Return (X, Y) of the center of cell containing provided text 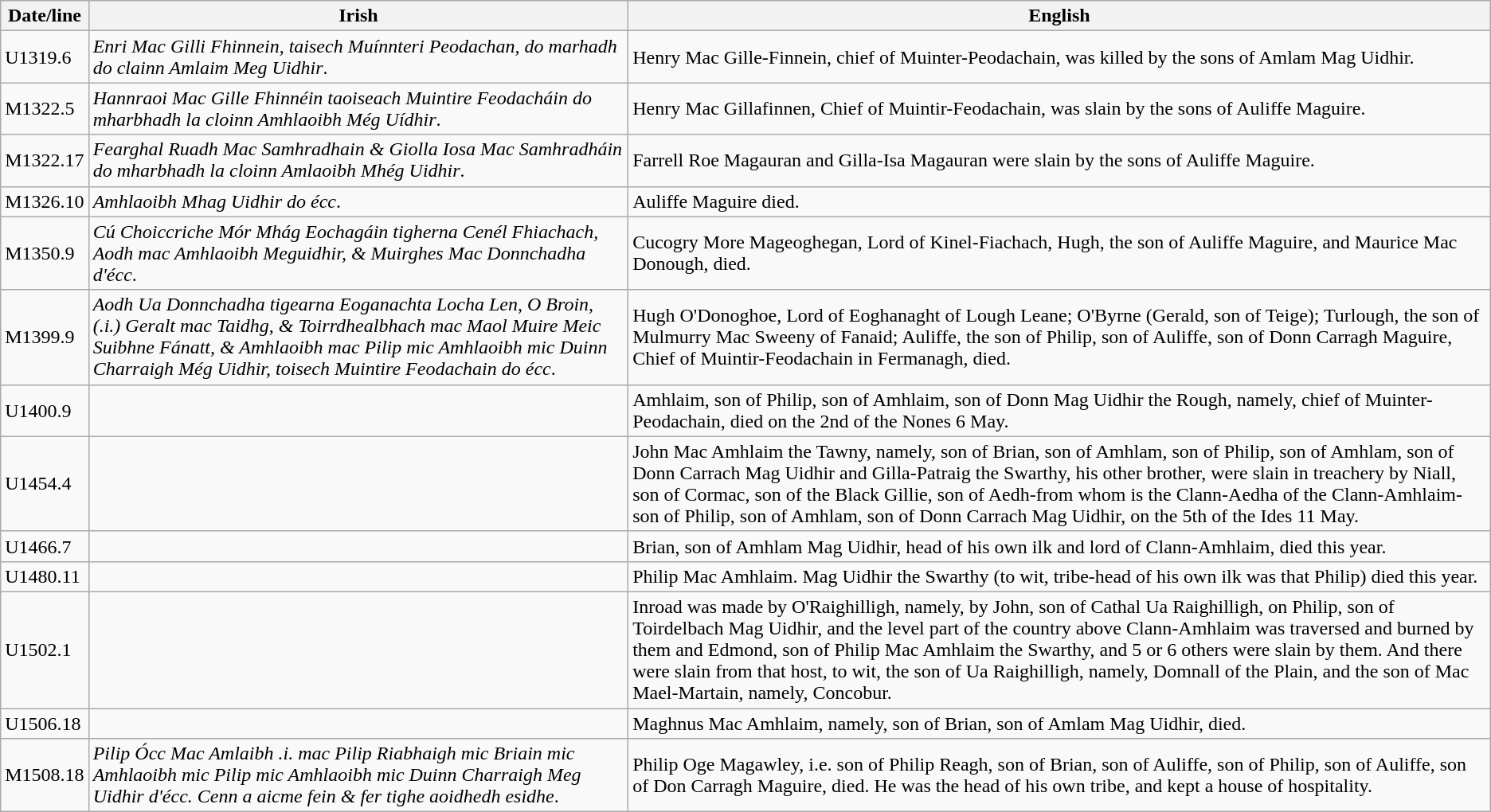
Auliffe Maguire died. (1059, 201)
U1319.6 (45, 57)
English (1059, 16)
Irish (358, 16)
M1322.5 (45, 108)
Amhlaoibh Mhag Uidhir do écc. (358, 201)
Maghnus Mac Amhlaim, namely, son of Brian, son of Amlam Mag Uidhir, died. (1059, 724)
M1508.18 (45, 775)
Date/line (45, 16)
Philip Mac Amhlaim. Mag Uidhir the Swarthy (to wit, tribe-head of his own ilk was that Philip) died this year. (1059, 576)
Enri Mac Gilli Fhinnein, taisech Muínnteri Peodachan, do marhadh do clainn Amlaim Meg Uidhir. (358, 57)
Hannraoi Mac Gille Fhinnéin taoiseach Muintire Feodacháin do mharbhadh la cloinn Amhlaoibh Még Uídhir. (358, 108)
Brian, son of Amhlam Mag Uidhir, head of his own ilk and lord of Clann-Amhlaim, died this year. (1059, 546)
Henry Mac Gille-Finnein, chief of Muinter-Peodachain, was killed by the sons of Amlam Mag Uidhir. (1059, 57)
M1326.10 (45, 201)
M1350.9 (45, 253)
Farrell Roe Magauran and Gilla-Isa Magauran were slain by the sons of Auliffe Maguire. (1059, 161)
Cú Choiccriche Mór Mhág Eochagáin tigherna Cenél Fhiachach, Aodh mac Amhlaoibh Meguidhir, & Muirghes Mac Donnchadha d'écc. (358, 253)
U1502.1 (45, 650)
U1466.7 (45, 546)
U1400.9 (45, 411)
Henry Mac Gillafinnen, Chief of Muintir-Feodachain, was slain by the sons of Auliffe Maguire. (1059, 108)
M1399.9 (45, 338)
U1480.11 (45, 576)
U1454.4 (45, 484)
M1322.17 (45, 161)
Amhlaim, son of Philip, son of Amhlaim, son of Donn Mag Uidhir the Rough, namely, chief of Muinter-Peodachain, died on the 2nd of the Nones 6 May. (1059, 411)
Cucogry More Mageoghegan, Lord of Kinel-Fiachach, Hugh, the son of Auliffe Maguire, and Maurice Mac Donough, died. (1059, 253)
U1506.18 (45, 724)
Fearghal Ruadh Mac Samhradhain & Giolla Iosa Mac Samhradháin do mharbhadh la cloinn Amlaoibh Mhég Uidhir. (358, 161)
